Search for the cell housing the specified text and yield its (X, Y) center coordinate. 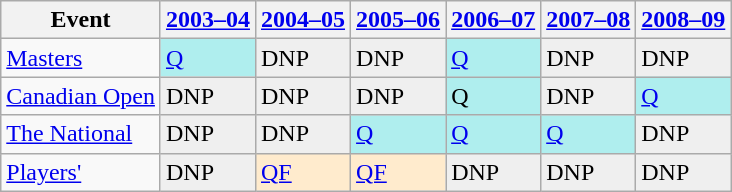
2004–05 (302, 20)
Masters (81, 58)
The National (81, 134)
2008–09 (684, 20)
2007–08 (588, 20)
Event (81, 20)
Canadian Open (81, 96)
2003–04 (208, 20)
2006–07 (494, 20)
Players' (81, 172)
2005–06 (398, 20)
